Capture the cell that displays the provided text and extract its (X, Y) central coordinate. 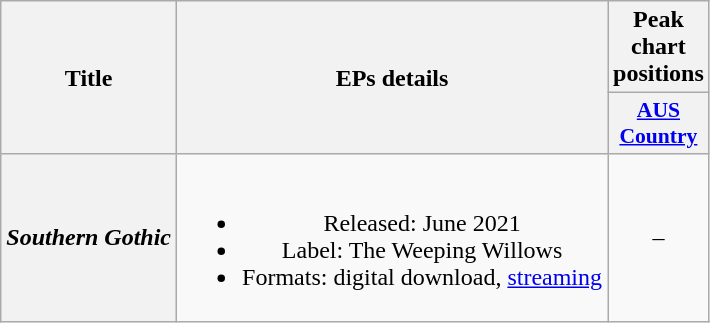
Peak chart positions (659, 47)
EPs details (392, 78)
AUSCountry (659, 124)
Released: June 2021Label: The Weeping WillowsFormats: digital download, streaming (392, 238)
Title (89, 78)
– (659, 238)
Southern Gothic (89, 238)
